For the text-containing cell, return its midpoint in (x, y) coordinate format. 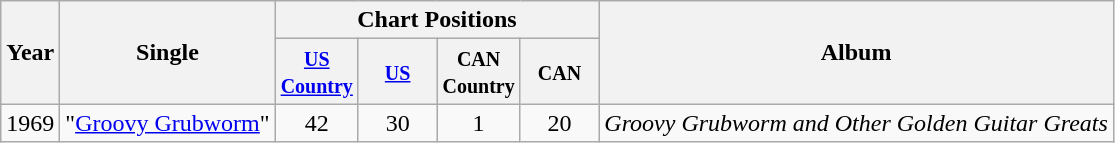
Single (168, 52)
Year (30, 52)
20 (560, 123)
1 (478, 123)
Chart Positions (437, 20)
42 (316, 123)
CAN Country (478, 72)
US (398, 72)
Album (856, 52)
30 (398, 123)
US Country (316, 72)
1969 (30, 123)
CAN (560, 72)
Groovy Grubworm and Other Golden Guitar Greats (856, 123)
"Groovy Grubworm" (168, 123)
